Return (X, Y) of the center of cell containing provided text 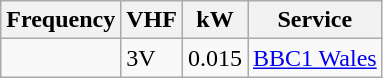
kW (214, 20)
0.015 (214, 58)
Service (316, 20)
BBC1 Wales (316, 58)
3V (152, 58)
Frequency (61, 20)
VHF (152, 20)
